Return [x, y] of the center of cell containing provided text 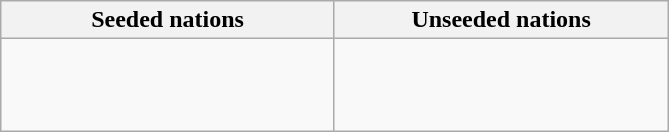
Seeded nations [168, 20]
Unseeded nations [501, 20]
